Scan for the cell matching the given text and deliver its (x, y) coordinate at center. 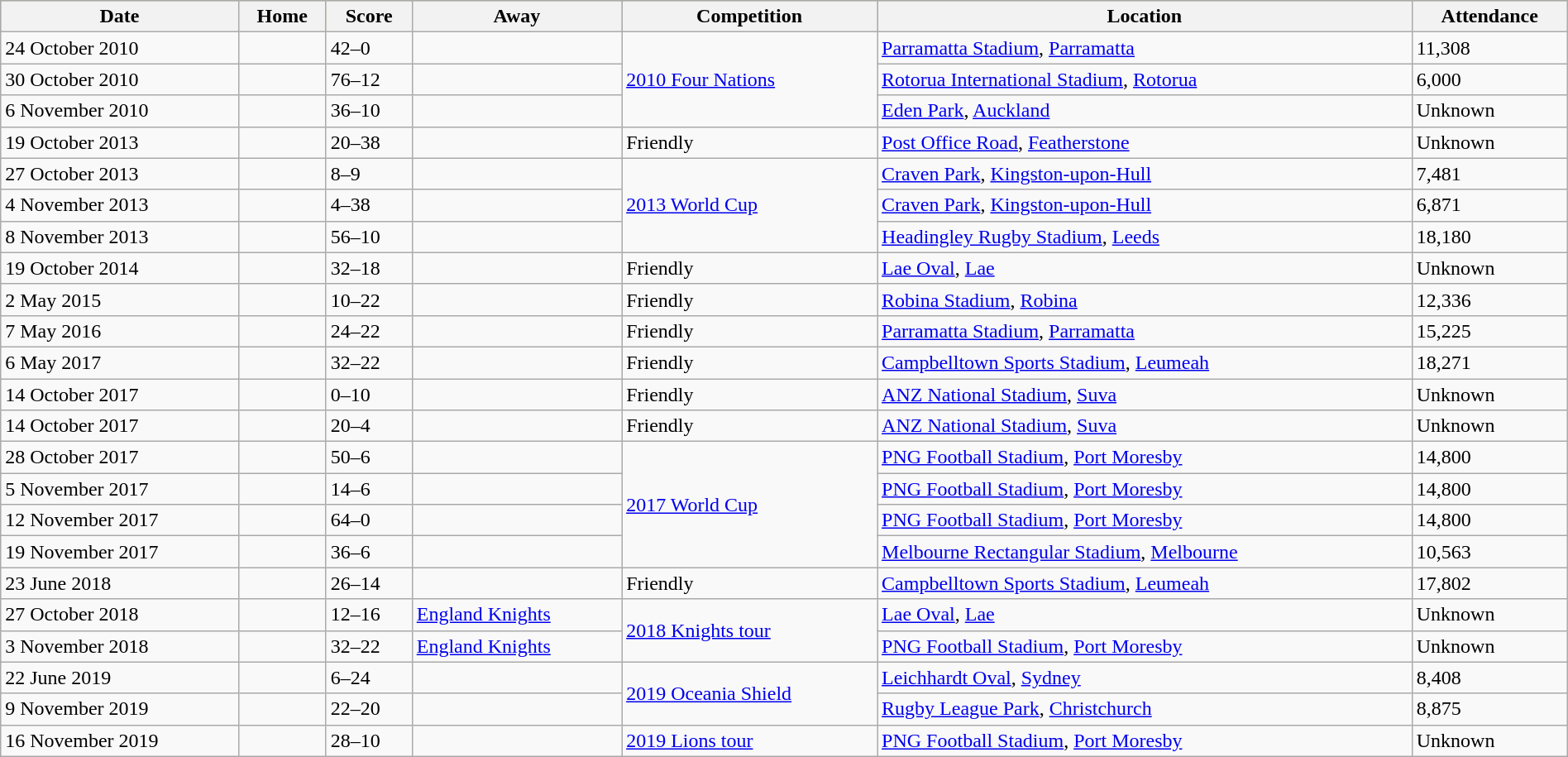
11,308 (1489, 48)
Robina Stadium, Robina (1145, 299)
22 June 2019 (119, 678)
2018 Knights tour (749, 630)
6,871 (1489, 205)
6,000 (1489, 79)
42–0 (369, 48)
2019 Oceania Shield (749, 693)
Attendance (1489, 17)
26–14 (369, 583)
28 October 2017 (119, 458)
Home (282, 17)
2013 World Cup (749, 205)
23 June 2018 (119, 583)
32–18 (369, 268)
Headingley Rugby Stadium, Leeds (1145, 237)
2019 Lions tour (749, 740)
2017 World Cup (749, 505)
27 October 2013 (119, 174)
4 November 2013 (119, 205)
19 November 2017 (119, 552)
4–38 (369, 205)
2 May 2015 (119, 299)
10,563 (1489, 552)
15,225 (1489, 331)
50–6 (369, 458)
Melbourne Rectangular Stadium, Melbourne (1145, 552)
6–24 (369, 678)
0–10 (369, 395)
8,408 (1489, 678)
36–6 (369, 552)
Location (1145, 17)
Score (369, 17)
27 October 2018 (119, 615)
56–10 (369, 237)
30 October 2010 (119, 79)
76–12 (369, 79)
Eden Park, Auckland (1145, 111)
24–22 (369, 331)
12 November 2017 (119, 520)
10–22 (369, 299)
9 November 2019 (119, 709)
Date (119, 17)
12,336 (1489, 299)
19 October 2014 (119, 268)
20–38 (369, 142)
8–9 (369, 174)
20–4 (369, 426)
18,180 (1489, 237)
Leichhardt Oval, Sydney (1145, 678)
Rotorua International Stadium, Rotorua (1145, 79)
7 May 2016 (119, 331)
8,875 (1489, 709)
14–6 (369, 489)
16 November 2019 (119, 740)
12–16 (369, 615)
Rugby League Park, Christchurch (1145, 709)
5 November 2017 (119, 489)
64–0 (369, 520)
18,271 (1489, 362)
3 November 2018 (119, 646)
17,802 (1489, 583)
28–10 (369, 740)
22–20 (369, 709)
Away (516, 17)
2010 Four Nations (749, 79)
19 October 2013 (119, 142)
6 May 2017 (119, 362)
36–10 (369, 111)
6 November 2010 (119, 111)
7,481 (1489, 174)
24 October 2010 (119, 48)
Post Office Road, Featherstone (1145, 142)
Competition (749, 17)
8 November 2013 (119, 237)
